For the text-containing cell, return its midpoint in (x, y) coordinate format. 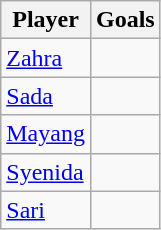
Mayang (46, 134)
Sada (46, 96)
Goals (125, 20)
Syenida (46, 172)
Player (46, 20)
Zahra (46, 58)
Sari (46, 210)
